Search for the cell housing the specified text and yield its (x, y) center coordinate. 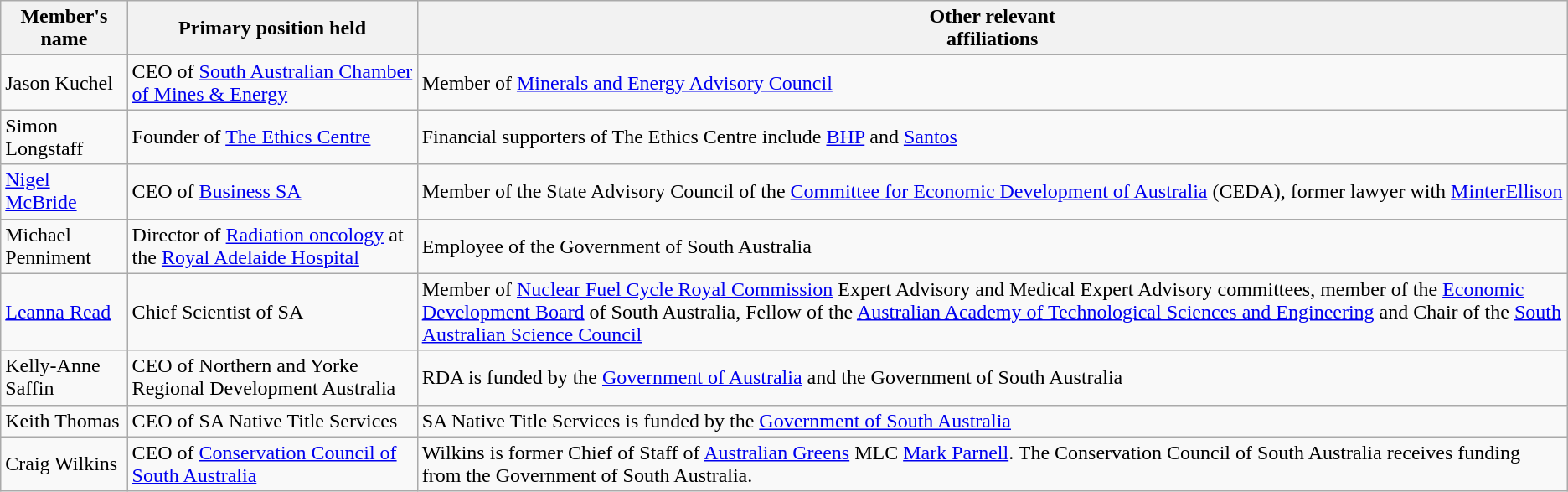
CEO of Northern and Yorke Regional Development Australia (272, 377)
Financial supporters of The Ethics Centre include BHP and Santos (992, 137)
CEO of South Australian Chamber of Mines & Energy (272, 82)
Employee of the Government of South Australia (992, 246)
Member of Minerals and Energy Advisory Council (992, 82)
Kelly-Anne Saffin (64, 377)
SA Native Title Services is funded by the Government of South Australia (992, 421)
CEO of Conservation Council of South Australia (272, 464)
RDA is funded by the Government of Australia and the Government of South Australia (992, 377)
Michael Penniment (64, 246)
CEO of SA Native Title Services (272, 421)
Chief Scientist of SA (272, 312)
Nigel McBride (64, 191)
Keith Thomas (64, 421)
CEO of Business SA (272, 191)
Primary position held (272, 28)
Simon Longstaff (64, 137)
Leanna Read (64, 312)
Craig Wilkins (64, 464)
Director of Radiation oncology at the Royal Adelaide Hospital (272, 246)
Other relevant affiliations (992, 28)
Member's name (64, 28)
Member of the State Advisory Council of the Committee for Economic Development of Australia (CEDA), former lawyer with MinterEllison (992, 191)
Founder of The Ethics Centre (272, 137)
Jason Kuchel (64, 82)
